Detect which cell encompasses the target text, then output its [X, Y] center coordinate. 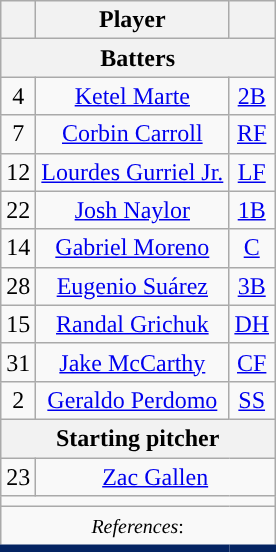
Josh Naylor [132, 210]
Eugenio Suárez [132, 286]
Ketel Marte [132, 96]
Corbin Carroll [132, 134]
1B [252, 210]
23 [18, 477]
7 [18, 134]
Starting pitcher [138, 438]
31 [18, 362]
Randal Grichuk [132, 324]
Geraldo Perdomo [132, 400]
CF [252, 362]
Player [132, 20]
15 [18, 324]
22 [18, 210]
Batters [138, 58]
12 [18, 172]
DH [252, 324]
28 [18, 286]
2 [18, 400]
SS [252, 400]
Zac Gallen [156, 477]
Gabriel Moreno [132, 248]
Lourdes Gurriel Jr. [132, 172]
C [252, 248]
14 [18, 248]
References: [138, 528]
RF [252, 134]
Jake McCarthy [132, 362]
LF [252, 172]
4 [18, 96]
3B [252, 286]
2B [252, 96]
